Identify which cell holds the provided text, then report its [X, Y] central coordinate. 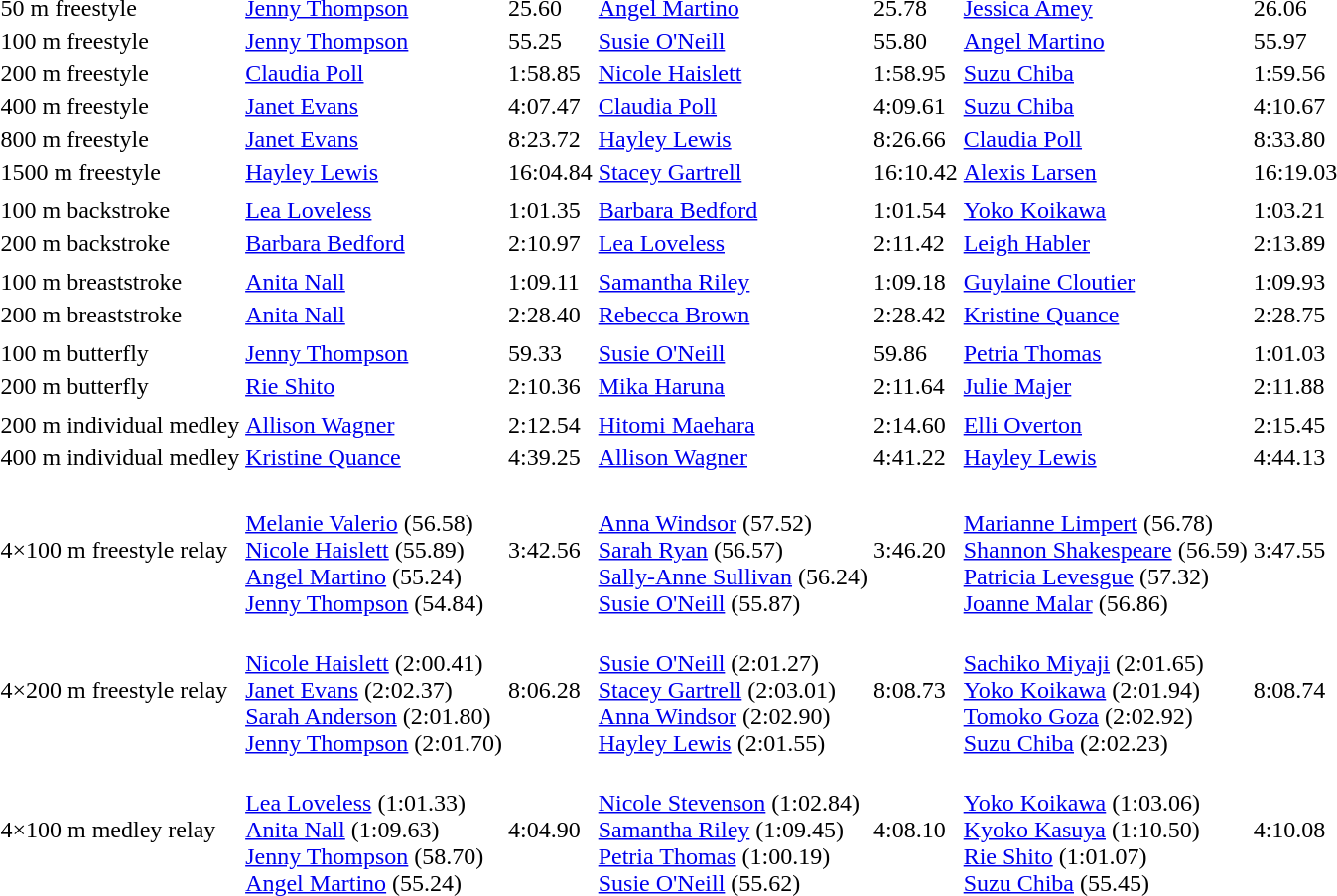
2:28.42 [916, 315]
Elli Overton [1106, 425]
Melanie Valerio (56.58)Nicole Haislett (55.89)Angel Martino (55.24)Jenny Thompson (54.84) [374, 550]
Susie O'Neill (2:01.27)Stacey Gartrell (2:03.01)Anna Windsor (2:02.90)Hayley Lewis (2:01.55) [733, 690]
59.33 [551, 353]
Angel Martino [1106, 41]
1:09.18 [916, 282]
1:58.95 [916, 73]
Guylaine Cloutier [1106, 282]
Nicole Haislett (2:00.41)Janet Evans (2:02.37)Sarah Anderson (2:01.80)Jenny Thompson (2:01.70) [374, 690]
2:12.54 [551, 425]
Rebecca Brown [733, 315]
55.80 [916, 41]
Nicole Haislett [733, 73]
Stacey Gartrell [733, 172]
Yoko Koikawa [1106, 210]
55.25 [551, 41]
Leigh Habler [1106, 243]
Julie Majer [1106, 386]
8:23.72 [551, 139]
59.86 [916, 353]
Rie Shito [374, 386]
8:06.28 [551, 690]
Samantha Riley [733, 282]
8:08.73 [916, 690]
16:10.42 [916, 172]
3:42.56 [551, 550]
4:41.22 [916, 457]
16:04.84 [551, 172]
Hitomi Maehara [733, 425]
4:07.47 [551, 106]
2:10.97 [551, 243]
2:10.36 [551, 386]
Mika Haruna [733, 386]
1:01.35 [551, 210]
2:11.64 [916, 386]
1:09.11 [551, 282]
4:39.25 [551, 457]
8:26.66 [916, 139]
1:58.85 [551, 73]
3:46.20 [916, 550]
Alexis Larsen [1106, 172]
Marianne Limpert (56.78)Shannon Shakespeare (56.59)Patricia Levesgue (57.32)Joanne Malar (56.86) [1106, 550]
Sachiko Miyaji (2:01.65)Yoko Koikawa (2:01.94)Tomoko Goza (2:02.92)Suzu Chiba (2:02.23) [1106, 690]
4:09.61 [916, 106]
2:14.60 [916, 425]
Anna Windsor (57.52)Sarah Ryan (56.57)Sally-Anne Sullivan (56.24)Susie O'Neill (55.87) [733, 550]
2:28.40 [551, 315]
Petria Thomas [1106, 353]
1:01.54 [916, 210]
2:11.42 [916, 243]
